Capture the cell that displays the provided text and extract its [X, Y] central coordinate. 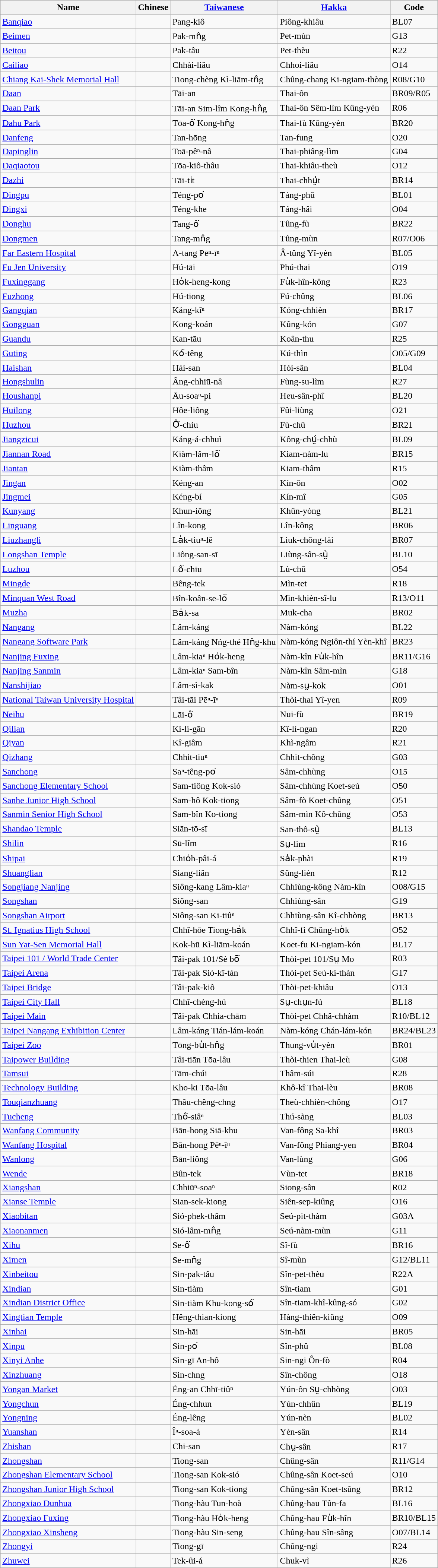
Chhiūⁿ-soaⁿ [224, 1187]
Sun Yat-Sen Memorial Hall [68, 944]
R11/G14 [414, 1461]
Kunyang [68, 511]
G05 [414, 497]
Taipei Arena [68, 973]
Taipei 101 / World Trade Center [68, 959]
O50 [414, 786]
R27 [414, 381]
G12/BL11 [414, 1260]
Chûng-sân Koet-seú [334, 1475]
Wanfang Community [68, 1131]
Taipei Bridge [68, 987]
Pet-mùn [334, 36]
Toā-pêⁿ-nâ [224, 151]
Éng-chhun [224, 1403]
Zhishan [68, 1446]
Fú-chûng [334, 296]
Wende [68, 1173]
Yongning [68, 1417]
BL07 [414, 22]
Chhoi-liâu [334, 64]
Lâm-kiaⁿ Sam-bîn [224, 671]
Code [414, 7]
O10 [414, 1475]
Nàm-kîn Fu̍k-hîn [334, 656]
Songshan Airport [68, 915]
Taipower Building [68, 1059]
Thâm-súi [334, 1073]
Siên-sep-kiûng [334, 1201]
Tiong-hàu Tun-hoà [224, 1503]
Sin-tiàm Khu-kong-só͘ [224, 1303]
Thòi-pet 101/Sṳ Mo [334, 959]
R04 [414, 1360]
BL08 [414, 1346]
Touqianzhuang [68, 1102]
Lîn-kông [334, 525]
O09 [414, 1317]
Kiàm-lâm-lō͘ [224, 454]
BL10 [414, 554]
R22 [414, 50]
Tōa-kiô-thâu [224, 165]
BR24/BL23 [414, 1030]
O13 [414, 987]
Sin-ngi Ôn-fò [334, 1360]
Tāi-an Sim-lîm Kong-hn̂g [224, 108]
Kong-koán [224, 324]
Xinpu [68, 1346]
Thòi-thien Thai-leù [334, 1059]
BR06 [414, 525]
O18 [414, 1375]
BR10/BL15 [414, 1518]
O54 [414, 569]
BL21 [414, 511]
Luzhou [68, 569]
R10/BL12 [414, 1016]
Kóng-chhièn [334, 310]
O17 [414, 1102]
BR20 [414, 123]
G17 [414, 973]
Kín-ôn [334, 482]
BR23 [414, 642]
Khô-kî Thai-lèu [334, 1087]
Lù-chû [334, 569]
Yongan Market [68, 1389]
Tucheng [68, 1116]
Cailiao [68, 64]
Taipei Zoo [68, 1045]
Fu Jen University [68, 267]
Minquan West Road [68, 598]
Chûng-hau Fu̍k-hîn [334, 1518]
Koân-thu [334, 339]
BL04 [414, 367]
O04 [414, 209]
R15 [414, 468]
BR03 [414, 1131]
Qizhang [68, 757]
Thai-khiâu-theù [334, 165]
R09 [414, 700]
Tiong-hàu Sin-seng [224, 1532]
R08/G10 [414, 79]
Sin-pak-tâu [224, 1274]
Hói-sân [334, 367]
Kok-hū Kì-liām-koán [224, 944]
Tōng-bu̍t-hn̂g [224, 1045]
Pet-thèu [334, 50]
Bûn-tek [224, 1173]
Taipei City Hall [68, 1002]
Ki-lí-gān [224, 729]
Sam-tiông Kok-sió [224, 786]
Kan-tāu [224, 339]
Tâi-pak-kiô [224, 987]
O19 [414, 267]
Sam-bîn Ko-tiong [224, 814]
Nangang Software Park [68, 642]
Zhongyi [68, 1546]
Songshan [68, 901]
Chhiùng-kông Nàm-kîn [334, 887]
Xindian District Office [68, 1303]
Lîn-kong [224, 525]
Wanlong [68, 1159]
Tûng-fù [334, 224]
Tiong-san Kok-sió [224, 1475]
R12 [414, 873]
Van-fông Sa-khî [334, 1131]
Fù-chû [334, 425]
Sin-chng [224, 1375]
O15 [414, 772]
Chûng-hau Sîn-sâng [334, 1532]
Chinese [153, 7]
Chhiùng-sân Kî-chhòng [334, 915]
Khì-ngâm [334, 743]
Tâi-pak Chhia-chām [224, 1016]
Tan-fung [334, 137]
R26 [414, 1561]
Ô͘-chiu [224, 425]
Tiong-gī [224, 1546]
Siông-san Ki-tiûⁿ [224, 915]
R25 [414, 339]
Xiaonanmen [68, 1230]
O01 [414, 685]
Chûng-sân [334, 1461]
Tiong-san [224, 1461]
Jiangzicui [68, 439]
BR15 [414, 454]
Sṳ-chṳn-fú [334, 1002]
Chhî-fi Chûng-ho̍k [334, 930]
G18 [414, 671]
Hongshulin [68, 381]
Mìn-tet [334, 583]
Ximen [68, 1260]
Táng-hâi [334, 209]
Wanfang Hospital [68, 1145]
BR13 [414, 915]
Sa̍k-phài [334, 858]
Xinhai [68, 1331]
G06 [414, 1159]
Longshan Temple [68, 554]
Shipai [68, 858]
Tiong-san Kok-tiong [224, 1489]
Dingxi [68, 209]
BL20 [414, 396]
Jiantan [68, 468]
Kiàm-thâm [224, 468]
Zhongshan Junior High School [68, 1489]
Lāi-ô͘ [224, 714]
Van-fông Phiang-yen [334, 1145]
Zhuwei [68, 1561]
Zhongxiao Fuxing [68, 1518]
Āu-soaⁿ-pi [224, 396]
Yún-chhûn [334, 1403]
Bān-hong Pēⁿ-īⁿ [224, 1145]
Chi-san [224, 1446]
Chio̍h-pâi-á [224, 858]
O08/G15 [414, 887]
Tâi-pak Sió-kī-tàn [224, 973]
Xiangshan [68, 1187]
Kî-giâm [224, 743]
Sin-tiàm [224, 1288]
Thòi-pet-khiâu [334, 987]
Beimen [68, 36]
Zhongxiao Dunhua [68, 1503]
Xiaobitan [68, 1216]
Sî-fù [334, 1245]
R28 [414, 1073]
Siān-tō-sī [224, 829]
G03A [414, 1216]
Sìn-gī An-hô [224, 1360]
Tâi-tiān Tōa-lâu [224, 1059]
Xinyi Anhe [68, 1360]
Sîn-tiam-khî-kûng-só [334, 1303]
Téng-po͘ [224, 195]
G13 [414, 36]
Neihu [68, 714]
R16 [414, 843]
Khun-iông [224, 511]
Dapinglin [68, 151]
BR01 [414, 1045]
Xinbeitou [68, 1274]
Thú-sàng [334, 1116]
Táng-phû [334, 195]
G04 [414, 151]
Sanmin Senior High School [68, 814]
G01 [414, 1288]
Kho-ki Tōa-lâu [224, 1087]
Jiannan Road [68, 454]
A-tang Pēⁿ-īⁿ [224, 253]
Siông-kang Lâm-kiaⁿ [224, 887]
Mingde [68, 583]
Kî-lí-ngan [334, 729]
Mìn-khièn-sî-lu [334, 598]
BR08 [414, 1087]
Sâm-chhùng [334, 772]
Sanhe Junior High School [68, 800]
O16 [414, 1201]
Kú-thìn [334, 353]
G19 [414, 901]
Sâm-mìn Kô-chûng [334, 814]
R18 [414, 583]
Koet-fu Ki-ngiam-kón [334, 944]
Sîn-phû [334, 1346]
Thai-phiâng-lìm [334, 151]
R17 [414, 1446]
Tek-ûi-á [224, 1561]
Jingmei [68, 497]
Lô͘-chiu [224, 569]
Technology Building [68, 1087]
Téng-khe [224, 209]
R22A [414, 1274]
Sin-po͘ [224, 1346]
Chṳ-sân [334, 1446]
G07 [414, 324]
Jingan [68, 482]
Nui-fù [334, 714]
Tâi-tāi Pēⁿ-īⁿ [224, 700]
Hôe-liông [224, 410]
Bîn-koân-se-lō͘ [224, 598]
Nanjing Fuxing [68, 656]
Chuk-vì [334, 1561]
Kiam-nàm-lu [334, 454]
Saⁿ-têng-po͘ [224, 772]
Kiam-thâm [334, 468]
R24 [414, 1546]
Hái-san [224, 367]
Pak-tâu [224, 50]
Muk-cha [334, 613]
G08 [414, 1059]
Thung-vu̍t-yèn [334, 1045]
Chhiùng-sân [334, 901]
Tāi-ti̍t [224, 180]
Liùng-sân-sṳ̀ [334, 554]
La̍k-tiuⁿ-lê [224, 540]
Kûng-kón [334, 324]
Sam-hô Kok-tiong [224, 800]
Siang-liân [224, 873]
O03 [414, 1389]
Yún-nèn [334, 1417]
Fùng-su-lìm [334, 381]
Khûn-yòng [334, 511]
Îⁿ-soa-á [224, 1432]
Nàm-kóng [334, 627]
Sîn-tiam [334, 1288]
Chûng-ngi [334, 1546]
BL06 [414, 296]
Xianse Temple [68, 1201]
Qiyan [68, 743]
Beitou [68, 50]
Nàm-kîn Sâm-mìn [334, 671]
Liuk-chông-lài [334, 540]
Daan [68, 94]
National Taiwan University Hospital [68, 700]
Bān-liông [224, 1159]
Chhit-tiuⁿ [224, 757]
Xindian [68, 1288]
Éng-lêng [224, 1417]
BR22 [414, 224]
BL02 [414, 1417]
Éng-an Chhī-tiûⁿ [224, 1389]
R14 [414, 1432]
Dingpu [68, 195]
O20 [414, 137]
Sanchong Elementary School [68, 786]
Seú-pit-thàm [334, 1216]
Banqiao [68, 22]
Siông-san [224, 901]
R20 [414, 729]
Gangqian [68, 310]
Name [68, 7]
Sū-lîm [224, 843]
O02 [414, 482]
Pang-kiô [224, 22]
Danfeng [68, 137]
Sâm-fò Koet-chûng [334, 800]
Fu̍k-hîn-kông [334, 282]
Dongmen [68, 238]
BR04 [414, 1145]
St. Ignatius High School [68, 930]
Kông-chṳ́-chhù [334, 439]
Guting [68, 353]
O05/G09 [414, 353]
Taiwanese [224, 7]
Seú-nàm-mùn [334, 1230]
BL05 [414, 253]
Chûng-hau Tûn-fa [334, 1503]
Hú-tāi [224, 267]
Dahu Park [68, 123]
O53 [414, 814]
BR05 [414, 1331]
Haishan [68, 367]
Hêng-thian-kiong [224, 1317]
BL18 [414, 1002]
Xinzhuang [68, 1375]
Nangang [68, 627]
Â-tûng Yî-yèn [334, 253]
Lâm-káng Nńg-thé Hn̂g-khu [224, 642]
Nàm-kóng Ngiôn-thí Yèn-khî [334, 642]
Sîn-pet-thèu [334, 1274]
BL16 [414, 1503]
BL19 [414, 1403]
Nanshijiao [68, 685]
Tiong-hàu Ho̍k-heng [224, 1518]
Kéng-an [224, 482]
O12 [414, 165]
BR09/R05 [414, 94]
BR07 [414, 540]
Pak-mn̂g [224, 36]
Daqiaotou [68, 165]
Thòi-thai Yî-yen [334, 700]
Muzha [68, 613]
Bêng-tek [224, 583]
Tûng-mùn [334, 238]
Ho̍k-heng-kong [224, 282]
Daan Park [68, 108]
BL17 [414, 944]
Thai-chhṳ̍t [334, 180]
Heu-sân-phî [334, 396]
Chûng-chang Ki-ngiam-thòng [334, 79]
Bān-hong Siā-khu [224, 1131]
Van-lùng [334, 1159]
Fuzhong [68, 296]
Vùn-tet [334, 1173]
Chûng-sân Koet-tsûng [334, 1489]
Thai-ôn [334, 94]
Tang-ô͘ [224, 224]
O07/BL14 [414, 1532]
Houshanpi [68, 396]
O21 [414, 410]
Shuanglian [68, 873]
Phú-thai [334, 267]
BR02 [414, 613]
Dazhi [68, 180]
Gongguan [68, 324]
Sî-mùn [334, 1260]
Káng-kîⁿ [224, 310]
Thâu-chêng-chng [224, 1102]
Siong-sân [334, 1187]
Xingtian Temple [68, 1317]
Tan-hōng [224, 137]
Âng-chhiū-nâ [224, 381]
Nàm-kóng Chán-lám-kón [334, 1030]
Theù-chhièn-chông [334, 1102]
BL01 [414, 195]
Lâm-káng Tián-lám-koán [224, 1030]
BR17 [414, 310]
Tōa-ô͘ Kong-hn̂g [224, 123]
O14 [414, 64]
Yuanshan [68, 1432]
Thai-ôn Sêm-lìm Kûng-yèn [334, 108]
BR19 [414, 714]
Yèn-sân [334, 1432]
Taipei Main [68, 1016]
R23 [414, 282]
Tâi-pak 101/Sè bō͘ [224, 959]
Nàm-sṳ-kok [334, 685]
R19 [414, 858]
BR21 [414, 425]
G11 [414, 1230]
Zhongshan Elementary School [68, 1475]
BL22 [414, 627]
R02 [414, 1187]
Taipei Nangang Exhibition Center [68, 1030]
Huzhou [68, 425]
R21 [414, 743]
BR16 [414, 1245]
BL09 [414, 439]
Lâm-kiaⁿ Ho̍k-heng [224, 656]
Thòi-pet Chhâ-chhàm [334, 1016]
Qilian [68, 729]
R07/O06 [414, 238]
Chhî-hōe Tiong-ha̍k [224, 930]
Tang-mn̂g [224, 238]
Shilin [68, 843]
Sîn-chông [334, 1375]
Thô͘-siâⁿ [224, 1116]
O52 [414, 930]
Lâm-sì-kak [224, 685]
Tām-chúi [224, 1073]
Tamsui [68, 1073]
Kéng-bí [224, 497]
Chhài-liâu [224, 64]
Hàng-thiên-kiûng [334, 1317]
Sanchong [68, 772]
BL03 [414, 1116]
BR11/G16 [414, 656]
G02 [414, 1303]
Zhongshan [68, 1461]
Se-mn̂g [224, 1260]
Thòi-pet Seú-ki-thàn [334, 973]
BR12 [414, 1489]
Zhongxiao Xinsheng [68, 1532]
Yún-ôn Sṳ-chhòng [334, 1389]
Chhit-chông [334, 757]
Liông-san-sī [224, 554]
San-thô-sṳ̀ [334, 829]
Lâm-káng [224, 627]
Fûi-liùng [334, 410]
Shandao Temple [68, 829]
Huilong [68, 410]
BR14 [414, 180]
Chhī-chèng-hú [224, 1002]
R13/O11 [414, 598]
G03 [414, 757]
Guandu [68, 339]
Káng-á-chhuì [224, 439]
Tiong-chèng Kì-liām-tn̂g [224, 79]
Nanjing Sanmin [68, 671]
R03 [414, 959]
Se-ô͘ [224, 1245]
Hú-tiong [224, 296]
Donghu [68, 224]
Chiang Kai-Shek Memorial Hall [68, 79]
Sṳ-lìm [334, 843]
Far Eastern Hospital [68, 253]
Piông-khiâu [334, 22]
Kín-mî [334, 497]
Thai-fù Kûng-yèn [334, 123]
Sâm-chhùng Koet-seú [334, 786]
Songjiang Nanjing [68, 887]
R06 [414, 108]
Sian-sek-kiong [224, 1201]
Sûng-lièn [334, 873]
Sió-phek-thâm [224, 1216]
Sió-lâm-mn̂g [224, 1230]
O51 [414, 800]
Xihu [68, 1245]
Kó͘-têng [224, 353]
Hakka [334, 7]
BL13 [414, 829]
Yongchun [68, 1403]
BR18 [414, 1173]
Tāi-an [224, 94]
Fuxinggang [68, 282]
Liuzhangli [68, 540]
Linguang [68, 525]
Ba̍k-sa [224, 613]
